Scan for the cell matching the given text and deliver its [X, Y] coordinate at center. 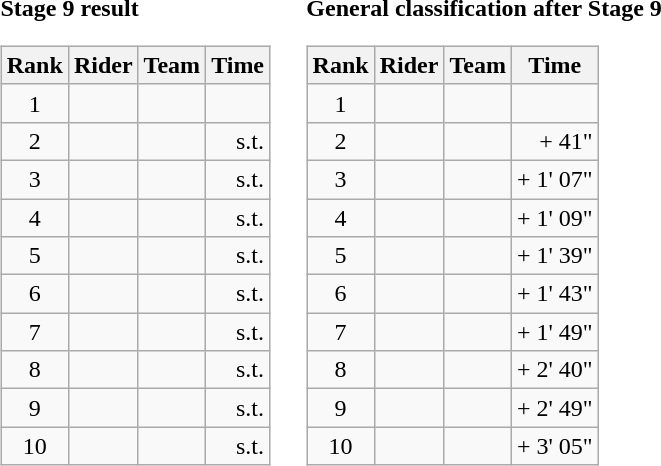
+ 1' 49" [554, 332]
+ 1' 39" [554, 256]
+ 1' 43" [554, 294]
+ 41" [554, 141]
+ 2' 40" [554, 370]
+ 3' 05" [554, 446]
+ 2' 49" [554, 408]
+ 1' 09" [554, 217]
+ 1' 07" [554, 179]
